Pinpoint the cell where the given text exists, returning its [X, Y] midpoint coordinate. 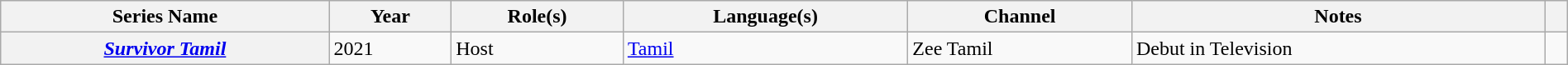
Survivor Tamil [165, 48]
2021 [390, 48]
Notes [1338, 17]
Language(s) [765, 17]
Role(s) [538, 17]
Debut in Television [1338, 48]
Tamil [765, 48]
Channel [1021, 17]
Zee Tamil [1021, 48]
Series Name [165, 17]
Year [390, 17]
Host [538, 48]
